Return the [x, y] coordinate for the center point of the cell that contains the specified text.  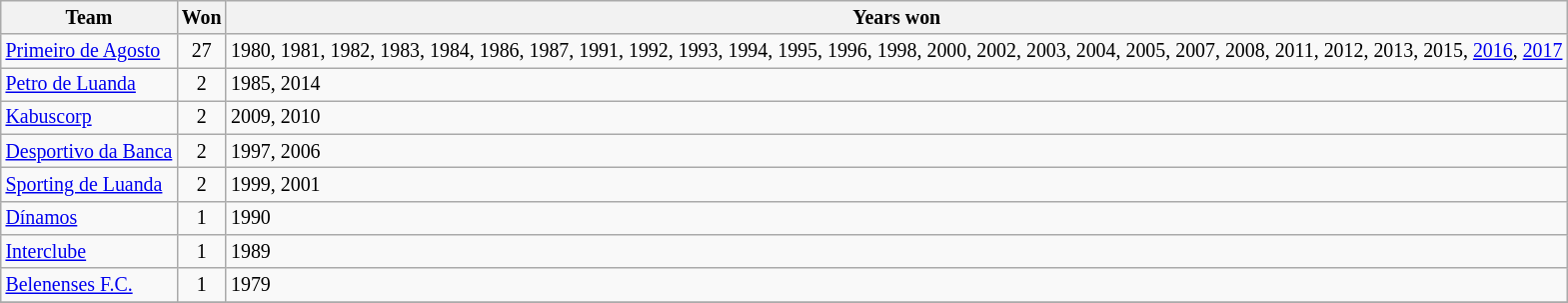
1997, 2006 [896, 152]
2009, 2010 [896, 118]
Years won [896, 18]
Belenenses F.C. [89, 284]
1979 [896, 284]
Interclube [89, 252]
Petro de Luanda [89, 84]
1999, 2001 [896, 184]
1990 [896, 218]
Team [89, 18]
1985, 2014 [896, 84]
1989 [896, 252]
Dínamos [89, 218]
27 [202, 50]
Desportivo da Banca [89, 152]
Won [202, 18]
Sporting de Luanda [89, 184]
Kabuscorp [89, 118]
Primeiro de Agosto [89, 50]
